Output the [X, Y] coordinate of the center of the cell containing the given text.  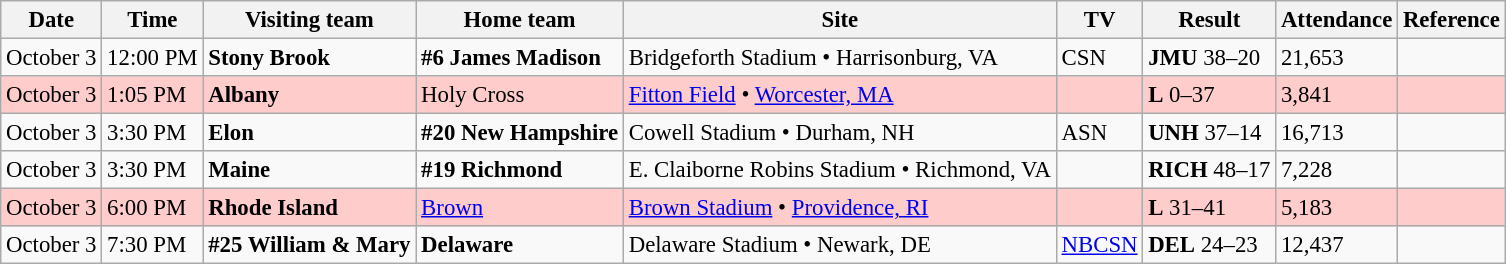
Delaware Stadium • Newark, DE [840, 245]
Rhode Island [310, 208]
Date [52, 20]
CSN [1100, 58]
Fitton Field • Worcester, MA [840, 95]
NBCSN [1100, 245]
ASN [1100, 133]
Brown Stadium • Providence, RI [840, 208]
UNH 37–14 [1210, 133]
3,841 [1337, 95]
Albany [310, 95]
Attendance [1337, 20]
6:00 PM [152, 208]
Reference [1452, 20]
Cowell Stadium • Durham, NH [840, 133]
1:05 PM [152, 95]
TV [1100, 20]
16,713 [1337, 133]
Maine [310, 170]
Stony Brook [310, 58]
Brown [520, 208]
Elon [310, 133]
Home team [520, 20]
5,183 [1337, 208]
Site [840, 20]
7,228 [1337, 170]
L 31–41 [1210, 208]
#6 James Madison [520, 58]
12,437 [1337, 245]
Delaware [520, 245]
DEL 24–23 [1210, 245]
21,653 [1337, 58]
E. Claiborne Robins Stadium • Richmond, VA [840, 170]
L 0–37 [1210, 95]
#19 Richmond [520, 170]
Holy Cross [520, 95]
JMU 38–20 [1210, 58]
Bridgeforth Stadium • Harrisonburg, VA [840, 58]
Time [152, 20]
12:00 PM [152, 58]
#25 William & Mary [310, 245]
Visiting team [310, 20]
#20 New Hampshire [520, 133]
RICH 48–17 [1210, 170]
Result [1210, 20]
7:30 PM [152, 245]
